Pinpoint the cell where the given text exists, returning its [x, y] midpoint coordinate. 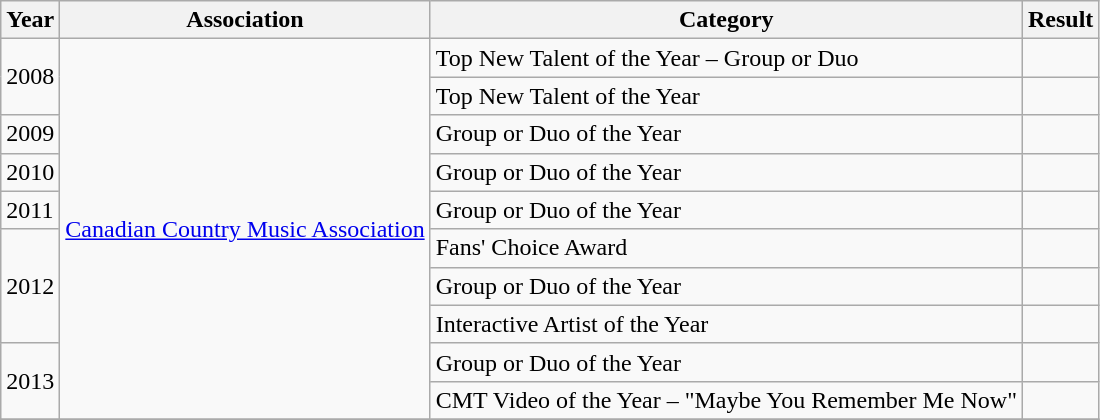
2011 [30, 210]
Interactive Artist of the Year [726, 324]
Top New Talent of the Year – Group or Duo [726, 58]
2012 [30, 286]
CMT Video of the Year – "Maybe You Remember Me Now" [726, 400]
Fans' Choice Award [726, 248]
2013 [30, 381]
Result [1060, 20]
Association [245, 20]
Canadian Country Music Association [245, 230]
Category [726, 20]
Top New Talent of the Year [726, 96]
2010 [30, 172]
Year [30, 20]
2008 [30, 77]
2009 [30, 134]
